Output the [x, y] coordinate of the center of the cell containing the given text.  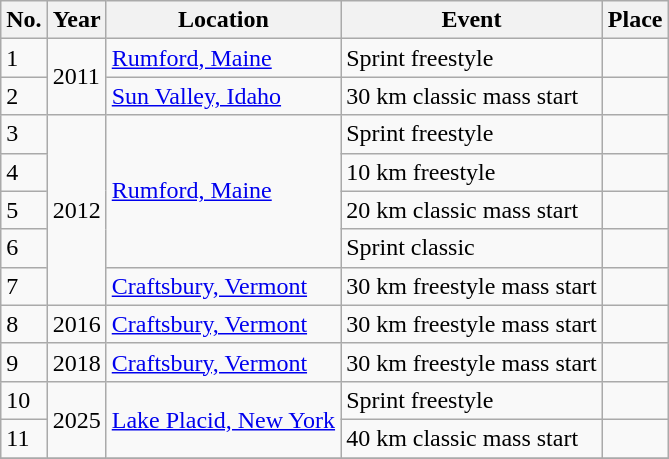
9 [24, 362]
Lake Placid, New York [223, 419]
2 [24, 96]
30 km classic mass start [472, 96]
8 [24, 324]
4 [24, 172]
5 [24, 210]
7 [24, 286]
2011 [76, 77]
Place [635, 20]
11 [24, 438]
2012 [76, 210]
2016 [76, 324]
20 km classic mass start [472, 210]
Event [472, 20]
6 [24, 248]
Location [223, 20]
1 [24, 58]
Sprint classic [472, 248]
10 [24, 400]
2025 [76, 419]
3 [24, 134]
2018 [76, 362]
10 km freestyle [472, 172]
Year [76, 20]
40 km classic mass start [472, 438]
No. [24, 20]
Sun Valley, Idaho [223, 96]
